Locate the cell with the specified text and output its (X, Y) center coordinate. 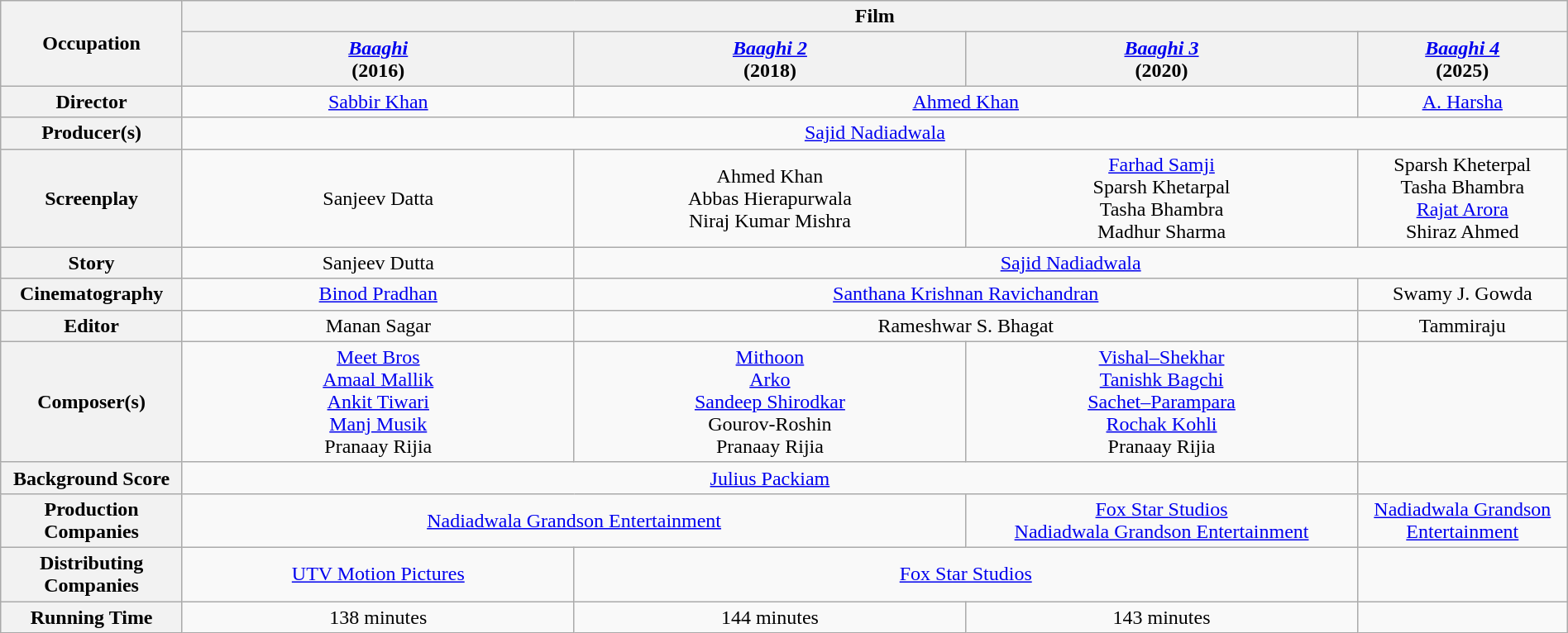
Occupation (92, 43)
Ahmed Khan (966, 102)
Baaghi (2016) (378, 59)
Sanjeev Dutta (378, 263)
A. Harsha (1462, 102)
Background Score (92, 478)
143 minutes (1162, 617)
Binod Pradhan (378, 294)
Editor (92, 326)
Sabbir Khan (378, 102)
Farhad SamjiSparsh KhetarpalTasha BhambraMadhur Sharma (1162, 198)
Producer(s) (92, 133)
Meet BrosAmaal MallikAnkit TiwariManj MusikPranaay Rijia (378, 402)
Rameshwar S. Bhagat (966, 326)
UTV Motion Pictures (378, 574)
Vishal–ShekharTanishk BagchiSachet–Parampara Rochak KohliPranaay Rijia (1162, 402)
Screenplay (92, 198)
Baaghi 2 (2018) (770, 59)
Cinematography (92, 294)
Production Companies (92, 521)
Composer(s) (92, 402)
Manan Sagar (378, 326)
Sparsh KheterpalTasha BhambraRajat AroraShiraz Ahmed (1462, 198)
Film (875, 17)
Baaghi 4(2025) (1462, 59)
Director (92, 102)
Baaghi 3 (2020) (1162, 59)
Distributing Companies (92, 574)
Santhana Krishnan Ravichandran (966, 294)
Ahmed KhanAbbas HierapurwalaNiraj Kumar Mishra (770, 198)
144 minutes (770, 617)
Julius Packiam (769, 478)
Sanjeev Datta (378, 198)
Fox Star StudiosNadiadwala Grandson Entertainment (1162, 521)
Tammiraju (1462, 326)
MithoonArkoSandeep ShirodkarGourov-RoshinPranaay Rijia (770, 402)
Fox Star Studios (966, 574)
Swamy J. Gowda (1462, 294)
138 minutes (378, 617)
Story (92, 263)
Running Time (92, 617)
